Identify which cell holds the provided text, then report its [x, y] central coordinate. 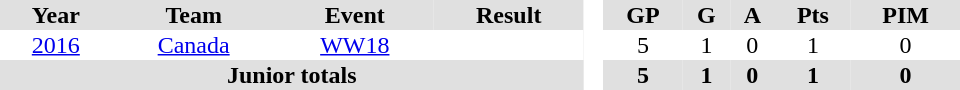
Pts [814, 15]
A [752, 15]
Year [56, 15]
Canada [194, 45]
Result [509, 15]
Event [355, 15]
G [706, 15]
GP [643, 15]
WW18 [355, 45]
2016 [56, 45]
Junior totals [292, 75]
Team [194, 15]
PIM [906, 15]
